Find where the given text appears and provide that cell's center as [X, Y] coordinate. 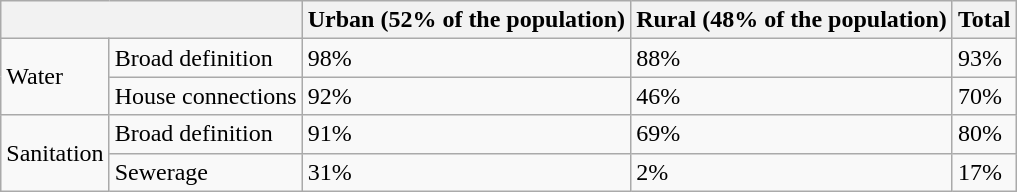
98% [466, 58]
70% [984, 96]
Sanitation [55, 153]
Sewerage [206, 172]
17% [984, 172]
92% [466, 96]
93% [984, 58]
House connections [206, 96]
Total [984, 20]
80% [984, 134]
Rural (48% of the population) [792, 20]
2% [792, 172]
Urban (52% of the population) [466, 20]
91% [466, 134]
Water [55, 77]
88% [792, 58]
69% [792, 134]
31% [466, 172]
46% [792, 96]
